Detect which cell encompasses the target text, then output its [X, Y] center coordinate. 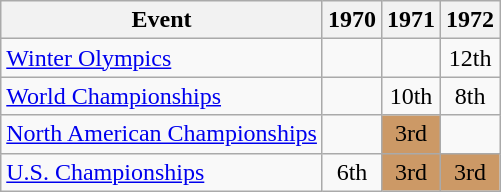
10th [412, 96]
12th [470, 58]
8th [470, 96]
1971 [412, 20]
6th [352, 172]
1972 [470, 20]
U.S. Championships [162, 172]
North American Championships [162, 134]
Event [162, 20]
World Championships [162, 96]
1970 [352, 20]
Winter Olympics [162, 58]
